Return the [x, y] coordinate for the center point of the cell that contains the specified text.  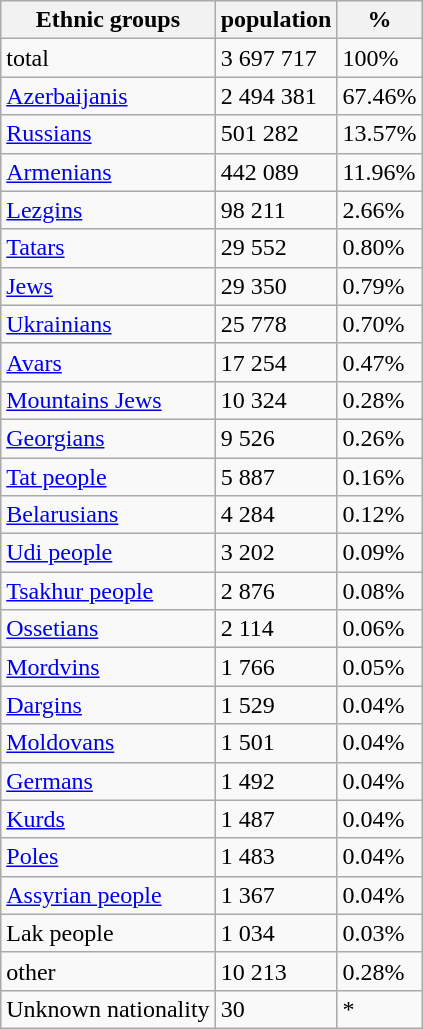
Kurds [108, 819]
1 034 [276, 933]
2 876 [276, 591]
total [108, 58]
10 213 [276, 971]
9 526 [276, 438]
0.12% [380, 515]
0.09% [380, 553]
Georgians [108, 438]
501 282 [276, 134]
Poles [108, 857]
17 254 [276, 362]
100% [380, 58]
4 284 [276, 515]
0.79% [380, 286]
* [380, 1009]
Lak people [108, 933]
Ethnic groups [108, 20]
Ukrainians [108, 324]
Lezgins [108, 210]
Russians [108, 134]
2.66% [380, 210]
0.70% [380, 324]
1 367 [276, 895]
1 492 [276, 781]
1 501 [276, 743]
Moldovans [108, 743]
25 778 [276, 324]
30 [276, 1009]
Udi people [108, 553]
Dargins [108, 705]
2 114 [276, 629]
10 324 [276, 400]
Avars [108, 362]
% [380, 20]
0.16% [380, 477]
0.08% [380, 591]
5 887 [276, 477]
2 494 381 [276, 96]
Belarusians [108, 515]
1 487 [276, 819]
0.05% [380, 667]
Tatars [108, 248]
0.47% [380, 362]
Tsakhur people [108, 591]
Germans [108, 781]
1 483 [276, 857]
Tat people [108, 477]
Ossetians [108, 629]
442 089 [276, 172]
0.06% [380, 629]
3 697 717 [276, 58]
1 766 [276, 667]
Mordvins [108, 667]
Jews [108, 286]
Assyrian people [108, 895]
Azerbaijanis [108, 96]
3 202 [276, 553]
0.26% [380, 438]
11.96% [380, 172]
population [276, 20]
other [108, 971]
0.03% [380, 933]
67.46% [380, 96]
29 350 [276, 286]
0.80% [380, 248]
98 211 [276, 210]
Armenians [108, 172]
13.57% [380, 134]
Unknown nationality [108, 1009]
1 529 [276, 705]
Mountains Jews [108, 400]
29 552 [276, 248]
